From the cell containing the given text, extract its center point as (x, y) coordinate. 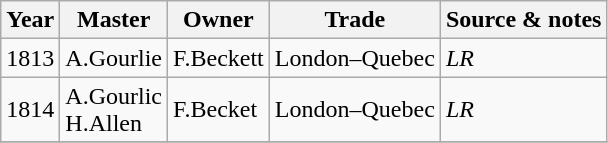
Owner (219, 20)
F.Becket (219, 110)
F.Beckett (219, 58)
Year (30, 20)
A.Gourlie (114, 58)
Source & notes (524, 20)
Master (114, 20)
Trade (354, 20)
A.GourlicH.Allen (114, 110)
1813 (30, 58)
1814 (30, 110)
